Identify which cell holds the provided text, then report its [X, Y] central coordinate. 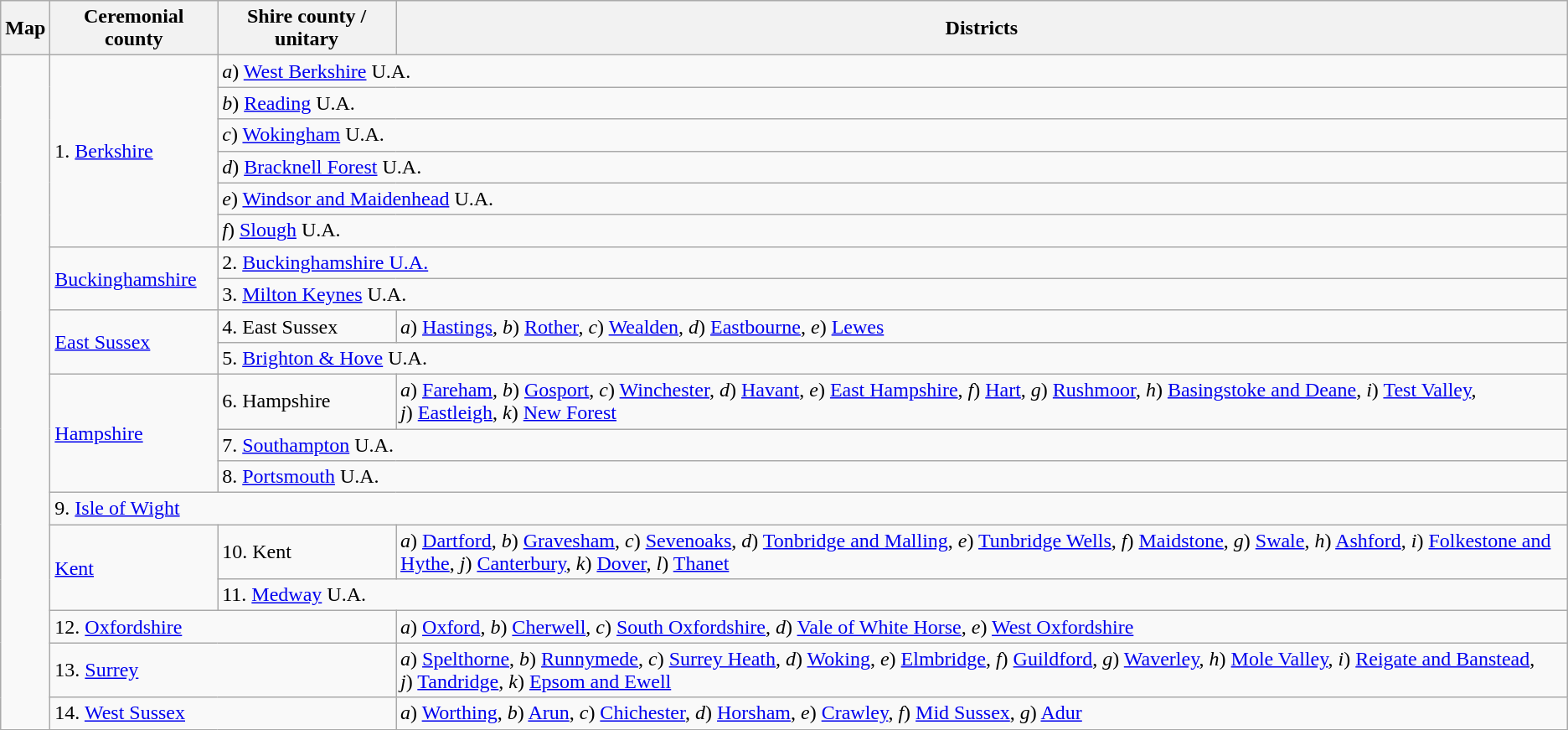
a) Oxford, b) Cherwell, c) South Oxfordshire, d) Vale of White Horse, e) West Oxfordshire [982, 627]
Buckinghamshire [134, 278]
3. Milton Keynes U.A. [893, 294]
d) Bracknell Forest U.A. [893, 167]
9. Isle of Wight [809, 509]
12. Oxfordshire [223, 627]
10. Kent [307, 551]
Kent [134, 568]
8. Portsmouth U.A. [893, 477]
a) Worthing, b) Arun, c) Chichester, d) Horsham, e) Crawley, f) Mid Sussex, g) Adur [982, 713]
Ceremonial county [134, 28]
b) Reading U.A. [893, 103]
1. Berkshire [134, 151]
Hampshire [134, 432]
c) Wokingham U.A. [893, 135]
11. Medway U.A. [893, 595]
a) West Berkshire U.A. [893, 71]
a) Hastings, b) Rother, c) Wealden, d) Eastbourne, e) Lewes [982, 326]
2. Buckinghamshire U.A. [893, 262]
Map [25, 28]
e) Windsor and Maidenhead U.A. [893, 199]
Shire county / unitary [307, 28]
5. Brighton & Hove U.A. [893, 358]
4. East Sussex [307, 326]
East Sussex [134, 342]
6. Hampshire [307, 401]
14. West Sussex [223, 713]
13. Surrey [223, 670]
f) Slough U.A. [893, 230]
Districts [982, 28]
7. Southampton U.A. [893, 445]
